For the text-containing cell, return its midpoint in [X, Y] coordinate format. 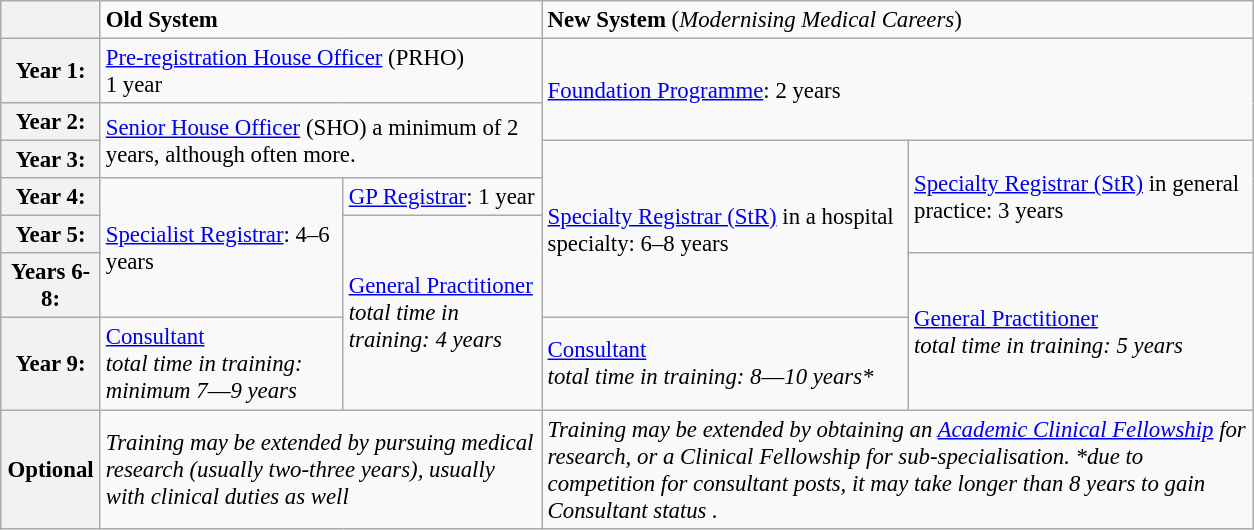
Year 2: [51, 122]
Foundation Programme: 2 years [898, 90]
General Practitionertotal time in training: 5 years [1082, 332]
Year 5: [51, 235]
Specialty Registrar (StR) in general practice: 3 years [1082, 198]
Senior House Officer (SHO) a minimum of 2 years, although often more. [321, 140]
New System (Modernising Medical Careers) [898, 20]
GP Registrar: 1 year [442, 197]
Training may be extended by pursuing medical research (usually two-three years), usually with clinical duties as well [321, 470]
Old System [321, 20]
Consultanttotal time in training: minimum 7—9 years [222, 364]
Year 3: [51, 160]
Year 9: [51, 364]
Year 1: [51, 72]
Pre-registration House Officer (PRHO)1 year [321, 72]
Specialty Registrar (StR) in a hospital specialty: 6–8 years [725, 230]
Specialist Registrar: 4–6 years [222, 248]
Year 4: [51, 197]
Optional [51, 470]
Consultanttotal time in training: 8—10 years* [725, 364]
Years 6-8: [51, 286]
General Practitionertotal time in training: 4 years [442, 313]
